Identify which cell holds the provided text, then report its (X, Y) central coordinate. 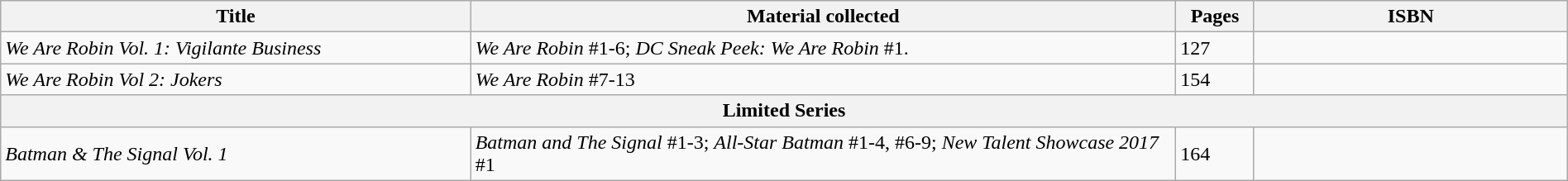
164 (1216, 154)
We Are Robin #1-6; DC Sneak Peek: We Are Robin #1. (824, 48)
154 (1216, 79)
Material collected (824, 17)
Title (236, 17)
Pages (1216, 17)
Batman and The Signal #1-3; All-Star Batman #1-4, #6-9; New Talent Showcase 2017 #1 (824, 154)
ISBN (1411, 17)
We Are Robin Vol 2: Jokers (236, 79)
127 (1216, 48)
Limited Series (784, 111)
We Are Robin #7-13 (824, 79)
Batman & The Signal Vol. 1 (236, 154)
We Are Robin Vol. 1: Vigilante Business (236, 48)
